Identify which cell holds the provided text, then report its (X, Y) central coordinate. 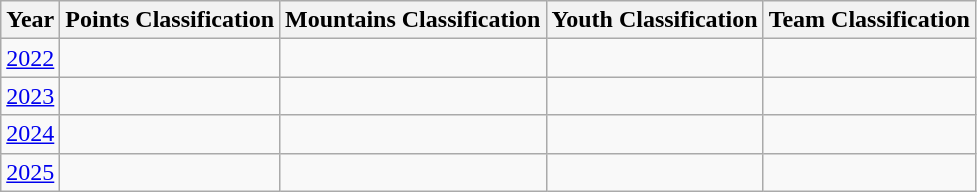
2024 (30, 134)
Points Classification (170, 20)
2023 (30, 96)
Year (30, 20)
2025 (30, 172)
Team Classification (869, 20)
2022 (30, 58)
Youth Classification (654, 20)
Mountains Classification (413, 20)
